Capture the cell that displays the provided text and extract its [X, Y] central coordinate. 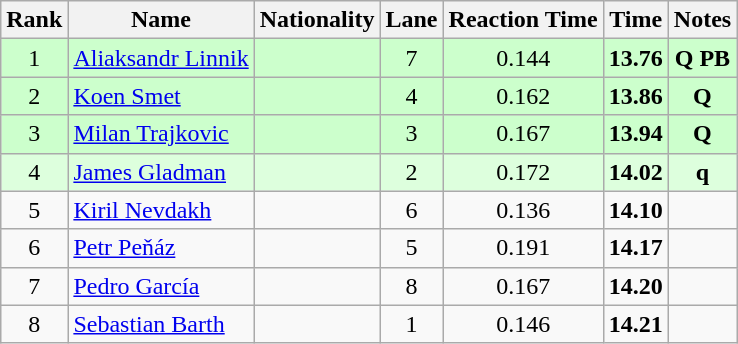
13.94 [636, 134]
13.86 [636, 96]
0.172 [523, 172]
0.162 [523, 96]
q [702, 172]
Rank [34, 20]
14.20 [636, 286]
Milan Trajkovic [161, 134]
0.191 [523, 248]
James Gladman [161, 172]
0.146 [523, 324]
Kiril Nevdakh [161, 210]
Name [161, 20]
Aliaksandr Linnik [161, 58]
Reaction Time [523, 20]
Time [636, 20]
Lane [412, 20]
14.02 [636, 172]
14.21 [636, 324]
13.76 [636, 58]
0.144 [523, 58]
Sebastian Barth [161, 324]
14.10 [636, 210]
Notes [702, 20]
0.136 [523, 210]
Q PB [702, 58]
Koen Smet [161, 96]
Nationality [317, 20]
Pedro García [161, 286]
14.17 [636, 248]
Petr Peňáz [161, 248]
